Output the [X, Y] coordinate of the center of the cell containing the given text.  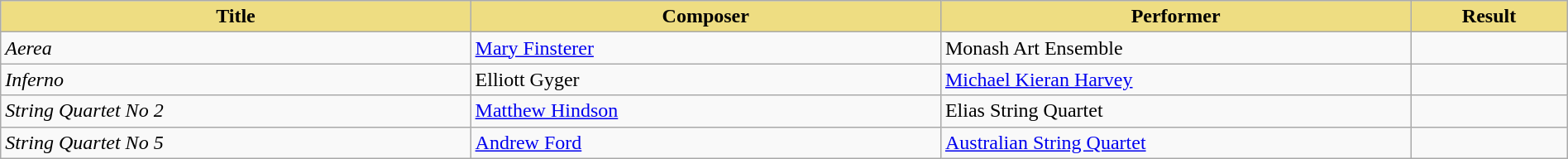
Andrew Ford [705, 142]
Monash Art Ensemble [1175, 48]
Aerea [236, 48]
String Quartet No 5 [236, 142]
Elliott Gyger [705, 79]
Matthew Hindson [705, 111]
Inferno [236, 79]
Title [236, 17]
Composer [705, 17]
Australian String Quartet [1175, 142]
Elias String Quartet [1175, 111]
Mary Finsterer [705, 48]
Michael Kieran Harvey [1175, 79]
Performer [1175, 17]
Result [1489, 17]
String Quartet No 2 [236, 111]
